For the text-containing cell, return its midpoint in (x, y) coordinate format. 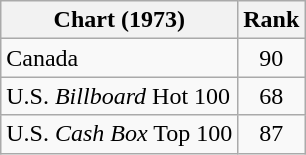
87 (272, 134)
Chart (1973) (120, 20)
90 (272, 58)
68 (272, 96)
Rank (272, 20)
Canada (120, 58)
U.S. Billboard Hot 100 (120, 96)
U.S. Cash Box Top 100 (120, 134)
